Locate the cell with the specified text and output its (x, y) center coordinate. 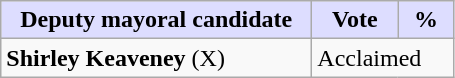
Deputy mayoral candidate (156, 20)
% (426, 20)
Acclaimed (383, 58)
Shirley Keaveney (X) (156, 58)
Vote (355, 20)
